Locate the cell with the specified text and output its (X, Y) center coordinate. 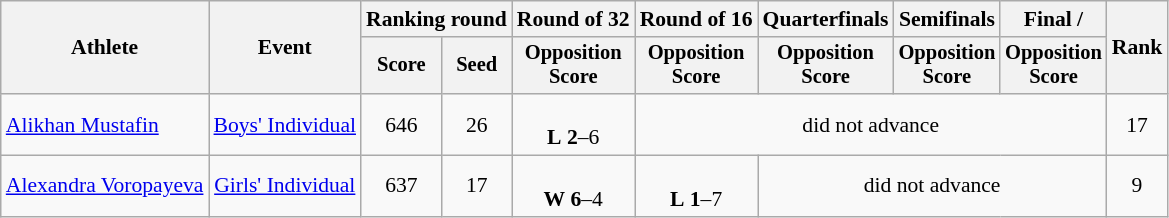
Rank (1138, 48)
Round of 32 (574, 19)
9 (1138, 186)
Athlete (105, 48)
Semifinals (948, 19)
Score (402, 66)
Event (284, 48)
Girls' Individual (284, 186)
Alexandra Voropayeva (105, 186)
Alikhan Mustafin (105, 124)
L 2–6 (574, 124)
Round of 16 (696, 19)
L 1–7 (696, 186)
Boys' Individual (284, 124)
637 (402, 186)
646 (402, 124)
26 (477, 124)
Ranking round (436, 19)
W 6–4 (574, 186)
Final / (1054, 19)
Quarterfinals (826, 19)
Seed (477, 66)
